Return the (X, Y) coordinate for the center point of the cell that contains the specified text.  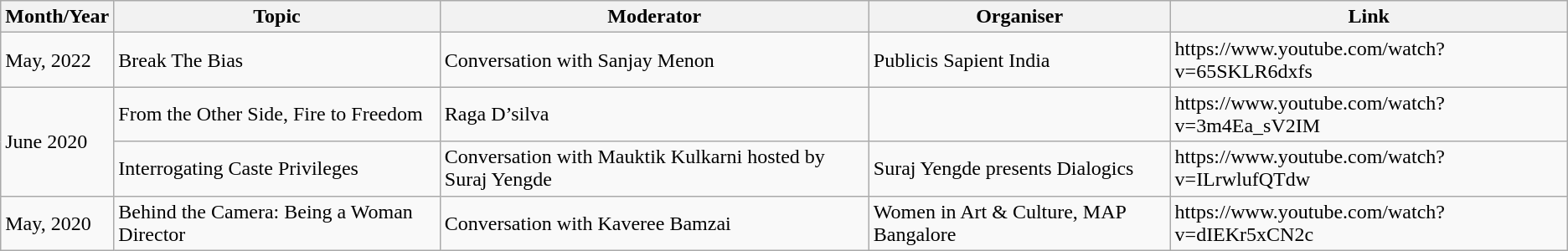
Interrogating Caste Privileges (277, 169)
Raga D’silva (654, 114)
https://www.youtube.com/watch?v=dIEKr5xCN2c (1369, 223)
Conversation with Mauktik Kulkarni hosted by Suraj Yengde (654, 169)
Behind the Camera: Being a Woman Director (277, 223)
Moderator (654, 17)
Break The Bias (277, 60)
Topic (277, 17)
https://www.youtube.com/watch?v=ILrwlufQTdw (1369, 169)
Month/Year (57, 17)
Publicis Sapient India (1019, 60)
https://www.youtube.com/watch?v=3m4Ea_sV2IM (1369, 114)
From the Other Side, Fire to Freedom (277, 114)
May, 2020 (57, 223)
June 2020 (57, 141)
May, 2022 (57, 60)
Conversation with Kaveree Bamzai (654, 223)
Suraj Yengde presents Dialogics (1019, 169)
Women in Art & Culture, MAP Bangalore (1019, 223)
https://www.youtube.com/watch?v=65SKLR6dxfs (1369, 60)
Link (1369, 17)
Conversation with Sanjay Menon (654, 60)
Organiser (1019, 17)
